Output the (X, Y) coordinate of the center of the cell containing the given text.  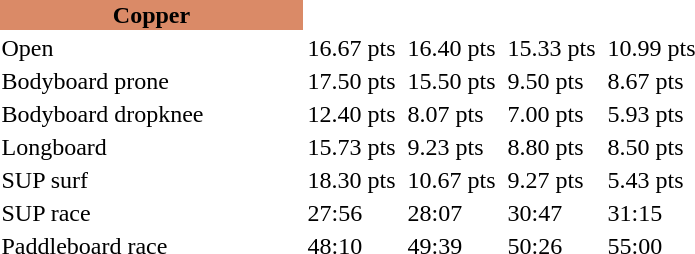
7.00 pts (552, 114)
Open (148, 48)
30:47 (552, 213)
16.67 pts (352, 48)
9.27 pts (552, 180)
Bodyboard dropknee (148, 114)
Bodyboard prone (148, 81)
17.50 pts (352, 81)
15.50 pts (452, 81)
Copper (152, 15)
27:56 (352, 213)
15.73 pts (352, 147)
8.80 pts (552, 147)
SUP surf (148, 180)
18.30 pts (352, 180)
12.40 pts (352, 114)
16.40 pts (452, 48)
10.67 pts (452, 180)
28:07 (452, 213)
8.07 pts (452, 114)
15.33 pts (552, 48)
Longboard (148, 147)
9.50 pts (552, 81)
9.23 pts (452, 147)
SUP race (148, 213)
